Output the (X, Y) coordinate of the center of the cell containing the given text.  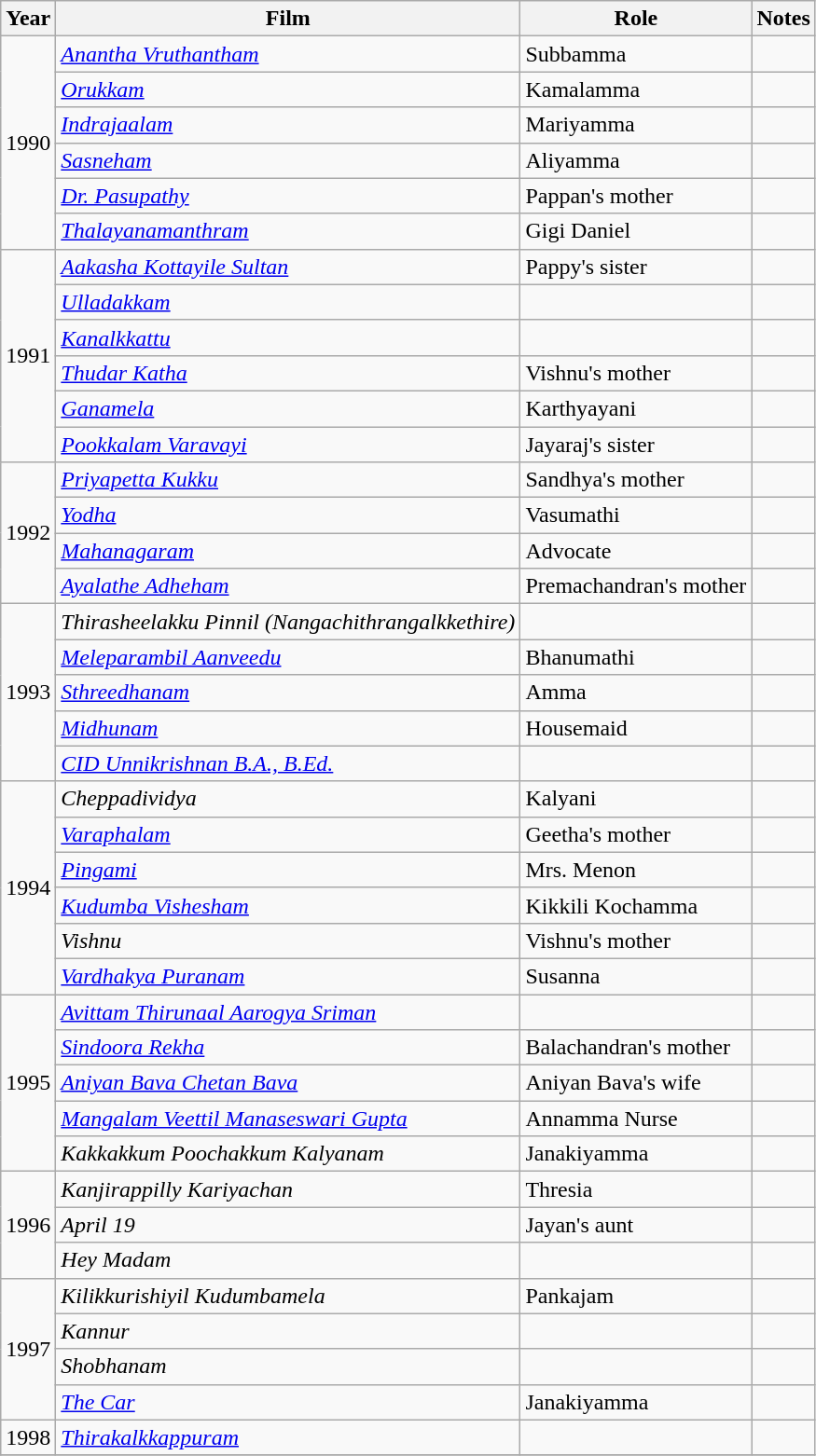
Sasneham (288, 160)
Balachandran's mother (636, 1048)
Orukkam (288, 89)
Karthyayani (636, 408)
Kakkakkum Poochakkum Kalyanam (288, 1154)
Thalayanamanthram (288, 231)
Shobhanam (288, 1367)
Notes (783, 19)
Mahanagaram (288, 551)
Kikkili Kochamma (636, 905)
Vishnu (288, 941)
Ulladakkam (288, 302)
Housemaid (636, 728)
Aliyamma (636, 160)
Cheppadividya (288, 799)
Avittam Thirunaal Aarogya Sriman (288, 1011)
Ganamela (288, 408)
Jayaraj's sister (636, 445)
1995 (28, 1082)
Mariyamma (636, 125)
Thirasheelakku Pinnil (Nangachithrangalkkethire) (288, 622)
Geetha's mother (636, 834)
Hey Madam (288, 1260)
Sindoora Rekha (288, 1048)
Film (288, 19)
Year (28, 19)
Mangalam Veettil Manaseswari Gupta (288, 1119)
Varaphalam (288, 834)
Gigi Daniel (636, 231)
The Car (288, 1402)
Pankajam (636, 1296)
Annamma Nurse (636, 1119)
Pappan's mother (636, 196)
Mrs. Menon (636, 870)
Pappy's sister (636, 267)
Anantha Vruthantham (288, 54)
Kilikkurishiyil Kudumbamela (288, 1296)
Thirakalkkappuram (288, 1437)
Kanalkkattu (288, 337)
Pookkalam Varavayi (288, 445)
Jayan's aunt (636, 1225)
1991 (28, 355)
Midhunam (288, 728)
Indrajaalam (288, 125)
1993 (28, 693)
1998 (28, 1437)
Subbamma (636, 54)
Thresia (636, 1189)
CID Unnikrishnan B.A., B.Ed. (288, 763)
Aakasha Kottayile Sultan (288, 267)
Susanna (636, 976)
Ayalathe Adheham (288, 586)
Amma (636, 693)
1992 (28, 533)
Vasumathi (636, 515)
Yodha (288, 515)
Kanjirappilly Kariyachan (288, 1189)
Dr. Pasupathy (288, 196)
Sandhya's mother (636, 480)
Priyapetta Kukku (288, 480)
Kalyani (636, 799)
1996 (28, 1225)
Premachandran's mother (636, 586)
Kamalamma (636, 89)
Aniyan Bava's wife (636, 1083)
Meleparambil Aanveedu (288, 657)
1997 (28, 1349)
Advocate (636, 551)
Role (636, 19)
Sthreedhanam (288, 693)
April 19 (288, 1225)
Aniyan Bava Chetan Bava (288, 1083)
Bhanumathi (636, 657)
1994 (28, 887)
Vardhakya Puranam (288, 976)
Kannur (288, 1331)
Kudumba Vishesham (288, 905)
Pingami (288, 870)
Thudar Katha (288, 373)
1990 (28, 143)
